Pinpoint the cell where the given text exists, returning its (x, y) midpoint coordinate. 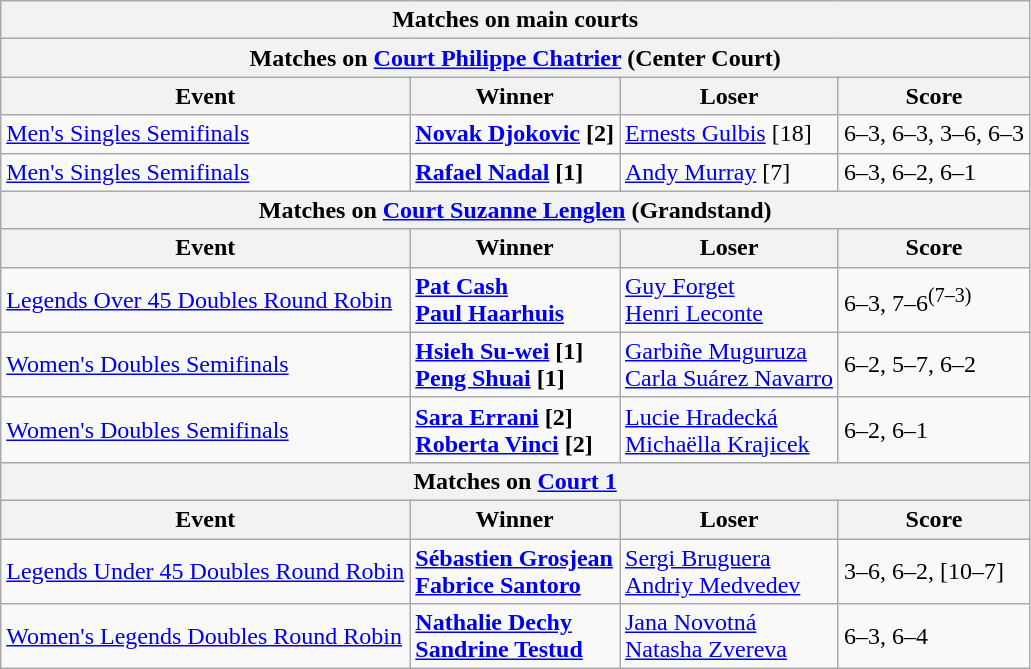
6–2, 6–1 (934, 430)
Legends Over 45 Doubles Round Robin (206, 300)
Guy Forget Henri Leconte (730, 300)
Hsieh Su-wei [1] Peng Shuai [1] (515, 364)
Women's Legends Doubles Round Robin (206, 636)
6–2, 5–7, 6–2 (934, 364)
Matches on main courts (516, 20)
Sébastien Grosjean Fabrice Santoro (515, 570)
Jana Novotná Natasha Zvereva (730, 636)
Lucie Hradecká Michaëlla Krajicek (730, 430)
6–3, 6–4 (934, 636)
Ernests Gulbis [18] (730, 134)
Garbiñe Muguruza Carla Suárez Navarro (730, 364)
Nathalie Dechy Sandrine Testud (515, 636)
Matches on Court Philippe Chatrier (Center Court) (516, 58)
Legends Under 45 Doubles Round Robin (206, 570)
3–6, 6–2, [10–7] (934, 570)
6–3, 7–6(7–3) (934, 300)
Sara Errani [2] Roberta Vinci [2] (515, 430)
Matches on Court Suzanne Lenglen (Grandstand) (516, 210)
Andy Murray [7] (730, 172)
Sergi Bruguera Andriy Medvedev (730, 570)
Novak Djokovic [2] (515, 134)
Matches on Court 1 (516, 481)
Rafael Nadal [1] (515, 172)
Pat Cash Paul Haarhuis (515, 300)
6–3, 6–2, 6–1 (934, 172)
6–3, 6–3, 3–6, 6–3 (934, 134)
